Return (x, y) of the center of cell containing provided text 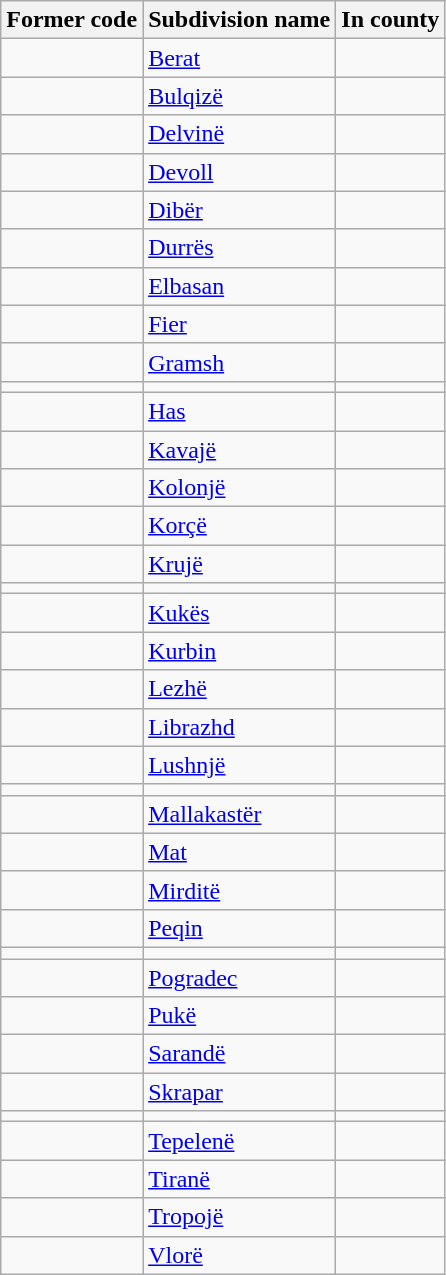
Delvinë (240, 134)
Subdivision name (240, 20)
Librazhd (240, 727)
Sarandë (240, 1054)
Krujë (240, 564)
Skrapar (240, 1092)
Lezhë (240, 689)
Vlorë (240, 1255)
Kukës (240, 613)
Korçë (240, 526)
Berat (240, 58)
Tepelenë (240, 1141)
Fier (240, 324)
Devoll (240, 172)
Mat (240, 852)
Bulqizë (240, 96)
Mallakastër (240, 814)
Tiranë (240, 1179)
Kolonjë (240, 488)
Elbasan (240, 286)
In county (390, 20)
Lushnjë (240, 765)
Kurbin (240, 651)
Tropojë (240, 1217)
Pogradec (240, 977)
Dibër (240, 210)
Has (240, 411)
Gramsh (240, 362)
Mirditë (240, 890)
Former code (72, 20)
Kavajë (240, 449)
Pukë (240, 1016)
Peqin (240, 928)
Durrës (240, 248)
